Scan for the cell matching the given text and deliver its [X, Y] coordinate at center. 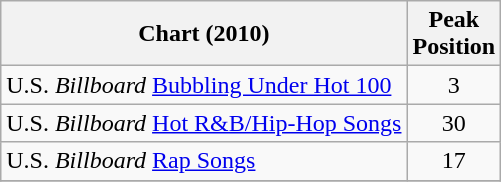
3 [454, 85]
Chart (2010) [204, 34]
30 [454, 123]
U.S. Billboard Rap Songs [204, 161]
U.S. Billboard Bubbling Under Hot 100 [204, 85]
17 [454, 161]
U.S. Billboard Hot R&B/Hip-Hop Songs [204, 123]
PeakPosition [454, 34]
